For the text-containing cell, return its midpoint in [X, Y] coordinate format. 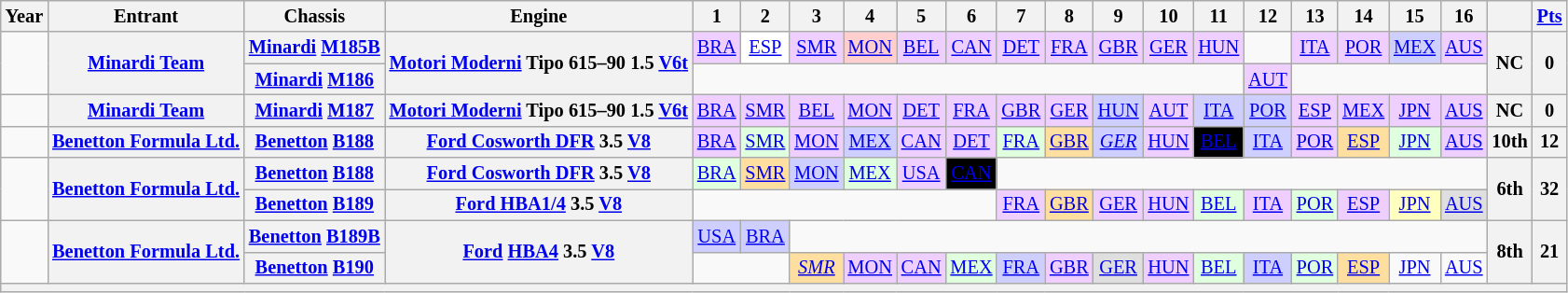
9 [1119, 16]
Engine [539, 16]
7 [1021, 16]
16 [1464, 16]
4 [871, 16]
10th [1510, 142]
8th [1510, 252]
5 [921, 16]
Benetton B190 [315, 268]
Year [24, 16]
32 [1549, 188]
Ford HBA4 3.5 V8 [539, 252]
Minardi M187 [315, 110]
11 [1218, 16]
1 [717, 16]
6th [1510, 188]
2 [766, 16]
Ford HBA1/4 3.5 V8 [539, 204]
21 [1549, 252]
Pts [1549, 16]
3 [817, 16]
15 [1415, 16]
Benetton B189 [315, 204]
Benetton B189B [315, 236]
Minardi M185B [315, 48]
13 [1314, 16]
Chassis [315, 16]
Minardi M186 [315, 79]
10 [1168, 16]
8 [1069, 16]
6 [971, 16]
14 [1363, 16]
Entrant [145, 16]
